Scan for the cell matching the given text and deliver its (x, y) coordinate at center. 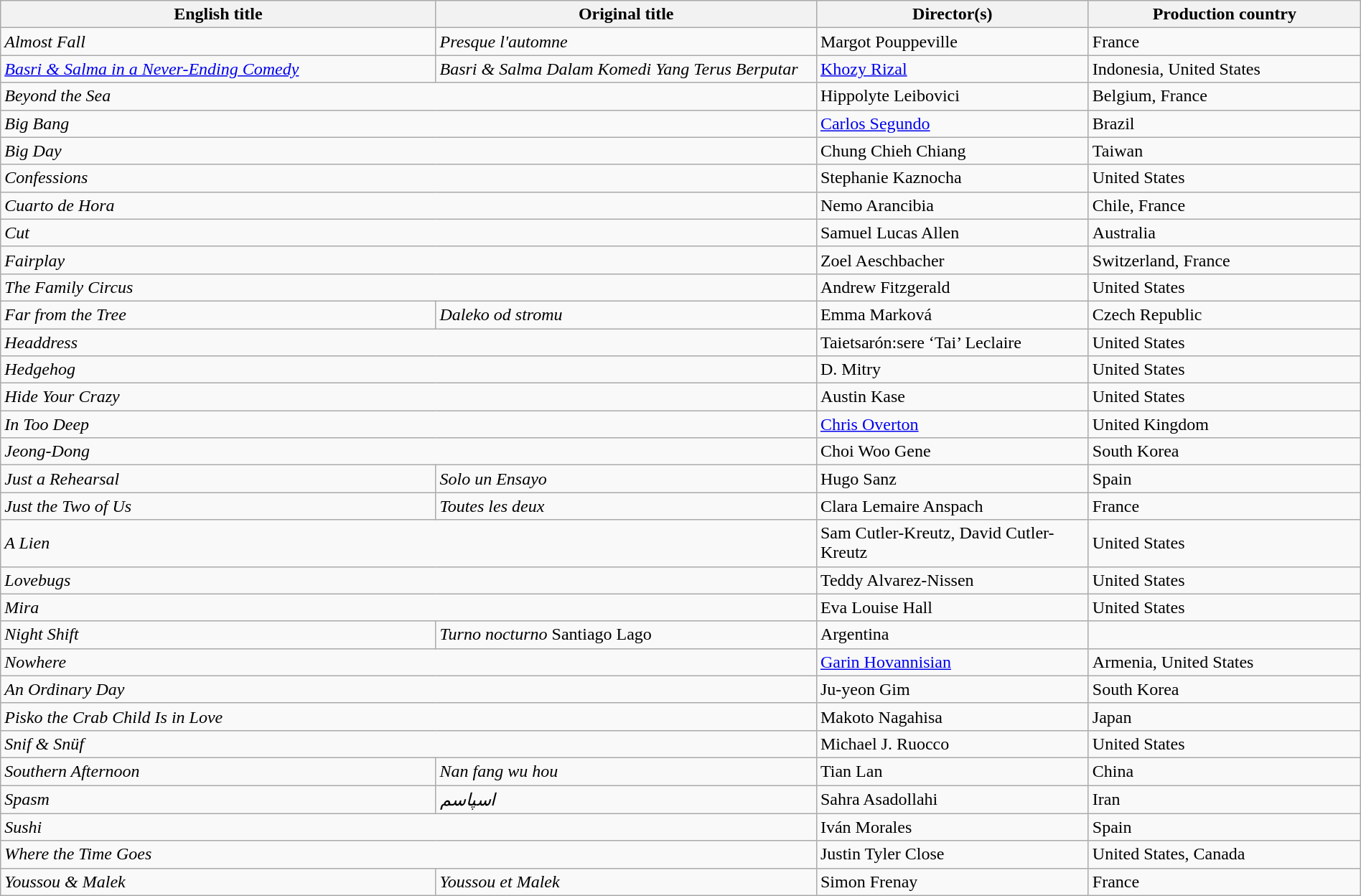
Turno nocturno Santiago Lago (626, 635)
Fairplay (409, 260)
Japan (1225, 717)
Beyond the Sea (409, 96)
Khozy Rizal (952, 69)
Mira (409, 607)
Indonesia, United States (1225, 69)
Spasm (218, 800)
Far from the Tree (218, 314)
Sam Cutler-Kreutz, David Cutler-Kreutz (952, 543)
Switzerland, France (1225, 260)
Sahra Asadollahi (952, 800)
Solo un Ensayo (626, 479)
The Family Circus (409, 287)
Australia (1225, 233)
Chile, France (1225, 205)
Basri & Salma Dalam Komedi Yang Terus Berputar (626, 69)
Youssou et Malek (626, 882)
Snif & Snüf (409, 744)
Where the Time Goes (409, 854)
Hugo Sanz (952, 479)
United States, Canada (1225, 854)
Original title (626, 14)
Youssou & Malek (218, 882)
D. Mitry (952, 370)
Clara Lemaire Anspach (952, 506)
Southern Afternoon (218, 771)
Ju-yeon Gim (952, 689)
Director(s) (952, 14)
Big Day (409, 151)
Cuarto de Hora (409, 205)
Czech Republic (1225, 314)
Sushi (409, 827)
اسپاسم (626, 800)
Stephanie Kaznocha (952, 178)
Brazil (1225, 123)
Night Shift (218, 635)
Emma Marková (952, 314)
Almost Fall (218, 42)
Hedgehog (409, 370)
Choi Woo Gene (952, 452)
Belgium, France (1225, 96)
Nemo Arancibia (952, 205)
Argentina (952, 635)
Hippolyte Leibovici (952, 96)
In Too Deep (409, 424)
Samuel Lucas Allen (952, 233)
A Lien (409, 543)
An Ordinary Day (409, 689)
Eva Louise Hall (952, 607)
Basri & Salma in a Never-Ending Comedy (218, 69)
Daleko od stromu (626, 314)
English title (218, 14)
Teddy Alvarez-Nissen (952, 580)
China (1225, 771)
Justin Tyler Close (952, 854)
Taietsarón:sere ‘Tai’ Leclaire (952, 342)
Chung Chieh Chiang (952, 151)
Nowhere (409, 662)
Makoto Nagahisa (952, 717)
Just the Two of Us (218, 506)
Taiwan (1225, 151)
Hide Your Crazy (409, 397)
Production country (1225, 14)
Andrew Fitzgerald (952, 287)
Carlos Segundo (952, 123)
Toutes les deux (626, 506)
Cut (409, 233)
United Kingdom (1225, 424)
Jeong-Dong (409, 452)
Iran (1225, 800)
Big Bang (409, 123)
Iván Morales (952, 827)
Michael J. Ruocco (952, 744)
Just a Rehearsal (218, 479)
Nan fang wu hou (626, 771)
Tian Lan (952, 771)
Lovebugs (409, 580)
Chris Overton (952, 424)
Simon Frenay (952, 882)
Headdress (409, 342)
Confessions (409, 178)
Margot Pouppeville (952, 42)
Pisko the Crab Child Is in Love (409, 717)
Presque l'automne (626, 42)
Armenia, United States (1225, 662)
Garin Hovannisian (952, 662)
Zoel Aeschbacher (952, 260)
Austin Kase (952, 397)
